Capture the cell that displays the provided text and extract its (x, y) central coordinate. 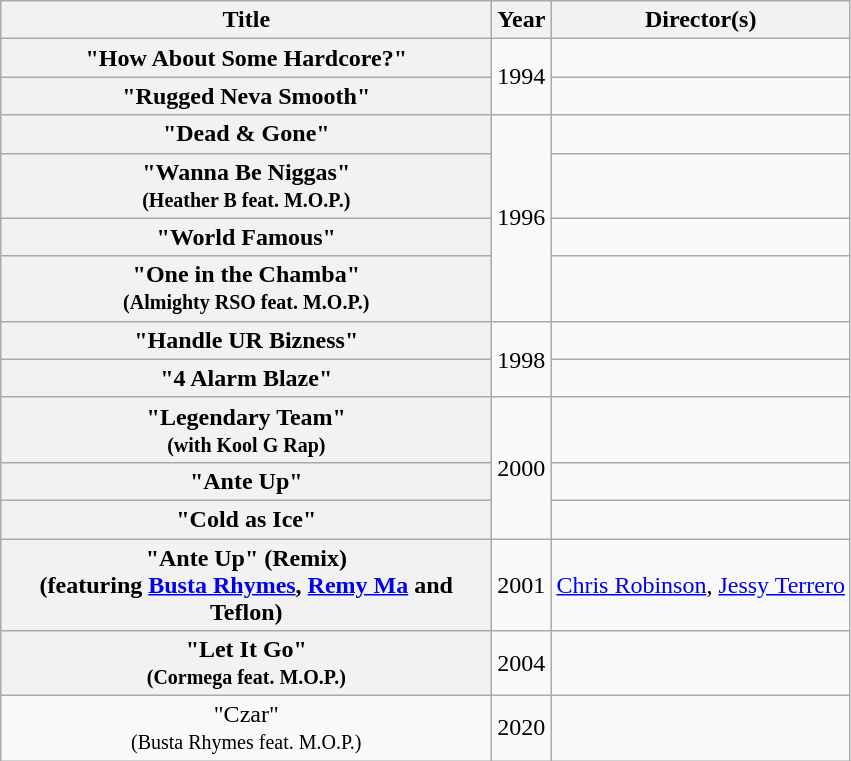
"Handle UR Bizness" (246, 340)
Director(s) (701, 20)
Title (246, 20)
2001 (522, 584)
"Ante Up" (246, 481)
1996 (522, 218)
"Wanna Be Niggas"(Heather B feat. M.O.P.) (246, 186)
"Rugged Neva Smooth" (246, 96)
2020 (522, 728)
"World Famous" (246, 237)
1994 (522, 77)
"Legendary Team"(with Kool G Rap) (246, 430)
1998 (522, 359)
2004 (522, 664)
"Dead & Gone" (246, 134)
"How About Some Hardcore?" (246, 58)
"4 Alarm Blaze" (246, 378)
Year (522, 20)
Chris Robinson, Jessy Terrero (701, 584)
2000 (522, 468)
"One in the Chamba"(Almighty RSO feat. M.O.P.) (246, 288)
"Let It Go"(Cormega feat. M.O.P.) (246, 664)
"Ante Up" (Remix)(featuring Busta Rhymes, Remy Ma and Teflon) (246, 584)
"Cold as Ice" (246, 519)
"Czar"(Busta Rhymes feat. M.O.P.) (246, 728)
